Determine the (X, Y) coordinate at the center of the cell enclosing the given text.  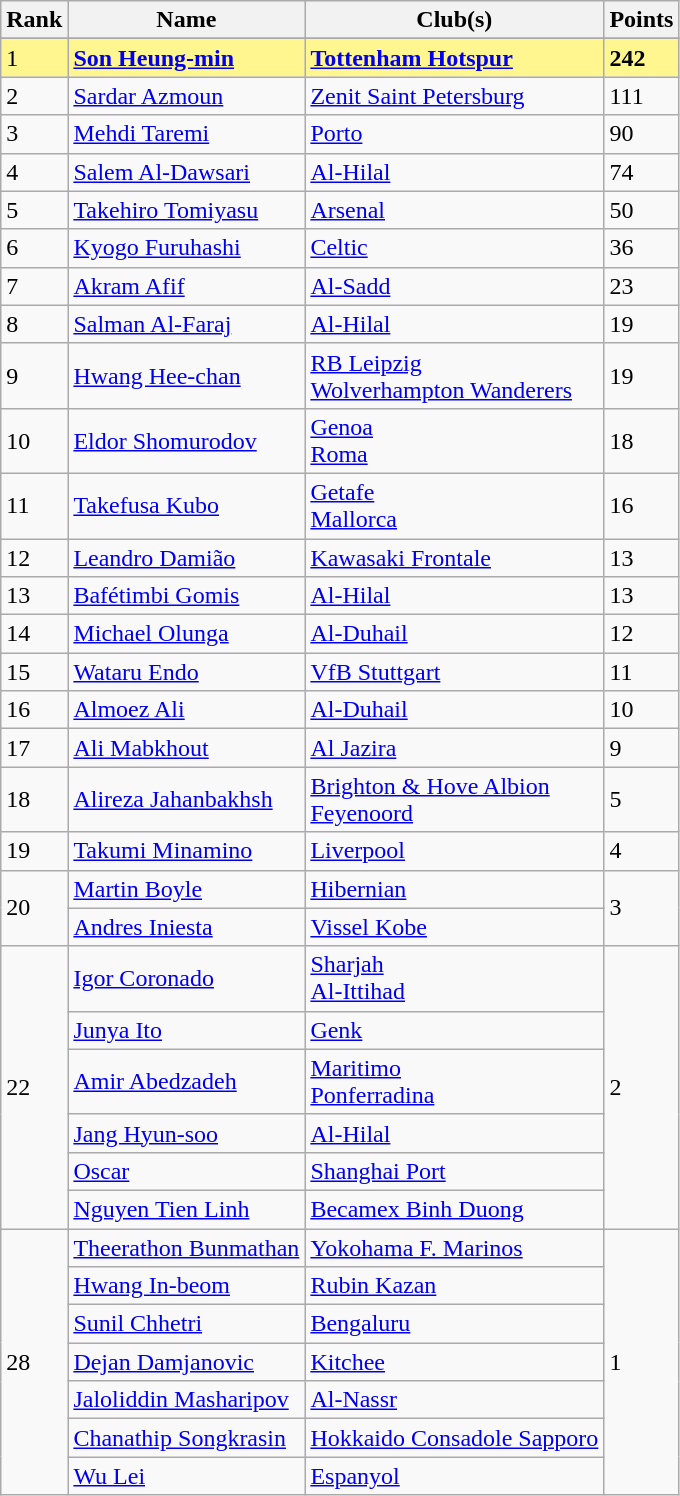
Akram Afif (186, 286)
Oscar (186, 1171)
7 (34, 286)
RB Leipzig Wolverhampton Wanderers (454, 376)
28 (34, 1361)
Becamex Binh Duong (454, 1209)
Takumi Minamino (186, 851)
111 (642, 96)
Maritimo Ponferradina (454, 1082)
22 (34, 1087)
Takefusa Kubo (186, 506)
Getafe Mallorca (454, 506)
Kyogo Furuhashi (186, 248)
Alireza Jahanbakhsh (186, 800)
Nguyen Tien Linh (186, 1209)
Tottenham Hotspur (454, 58)
Jang Hyun-soo (186, 1133)
Andres Iniesta (186, 927)
Salem Al-Dawsari (186, 172)
Hokkaido Consadole Sapporo (454, 1438)
90 (642, 134)
Dejan Damjanovic (186, 1362)
Igor Coronado (186, 978)
Celtic (454, 248)
Points (642, 20)
Genk (454, 1030)
VfB Stuttgart (454, 672)
Al Jazira (454, 748)
20 (34, 908)
Mehdi Taremi (186, 134)
Michael Olunga (186, 634)
14 (34, 634)
Amir Abedzadeh (186, 1082)
8 (34, 324)
Leandro Damião (186, 557)
Club(s) (454, 20)
Brighton & Hove Albion Feyenoord (454, 800)
Eldor Shomurodov (186, 440)
Rank (34, 20)
Sharjah Al-Ittihad (454, 978)
Chanathip Songkrasin (186, 1438)
Theerathon Bunmathan (186, 1247)
17 (34, 748)
Shanghai Port (454, 1171)
50 (642, 210)
Arsenal (454, 210)
Name (186, 20)
Al-Sadd (454, 286)
23 (642, 286)
74 (642, 172)
Liverpool (454, 851)
6 (34, 248)
Wu Lei (186, 1476)
Takehiro Tomiyasu (186, 210)
Bengaluru (454, 1324)
Son Heung-min (186, 58)
Bafétimbi Gomis (186, 596)
242 (642, 58)
Kawasaki Frontale (454, 557)
Yokohama F. Marinos (454, 1247)
Rubin Kazan (454, 1286)
15 (34, 672)
Al-Nassr (454, 1400)
Ali Mabkhout (186, 748)
36 (642, 248)
Kitchee (454, 1362)
Sunil Chhetri (186, 1324)
Salman Al-Faraj (186, 324)
Hwang In-beom (186, 1286)
Genoa Roma (454, 440)
Jaloliddin Masharipov (186, 1400)
Almoez Ali (186, 710)
Zenit Saint Petersburg (454, 96)
Junya Ito (186, 1030)
Hwang Hee-chan (186, 376)
Porto (454, 134)
Hibernian (454, 889)
Wataru Endo (186, 672)
Sardar Azmoun (186, 96)
Martin Boyle (186, 889)
Vissel Kobe (454, 927)
Espanyol (454, 1476)
